Locate the cell with the specified text and output its [X, Y] center coordinate. 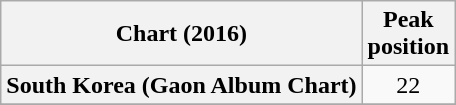
Peakposition [408, 34]
South Korea (Gaon Album Chart) [182, 85]
Chart (2016) [182, 34]
22 [408, 85]
